Return the (x, y) coordinate for the center point of the cell that contains the specified text.  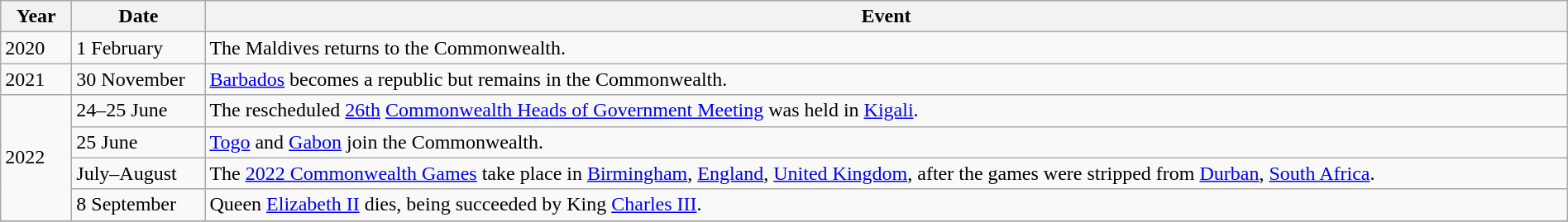
1 February (139, 48)
Event (887, 17)
Queen Elizabeth II dies, being succeeded by King Charles III. (887, 205)
Barbados becomes a republic but remains in the Commonwealth. (887, 79)
24–25 June (139, 111)
25 June (139, 142)
The Maldives returns to the Commonwealth. (887, 48)
30 November (139, 79)
2022 (36, 158)
The rescheduled 26th Commonwealth Heads of Government Meeting was held in Kigali. (887, 111)
8 September (139, 205)
Date (139, 17)
2021 (36, 79)
Year (36, 17)
The 2022 Commonwealth Games take place in Birmingham, England, United Kingdom, after the games were stripped from Durban, South Africa. (887, 173)
Togo and Gabon join the Commonwealth. (887, 142)
July–August (139, 173)
2020 (36, 48)
